Return [X, Y] of the center of cell containing provided text 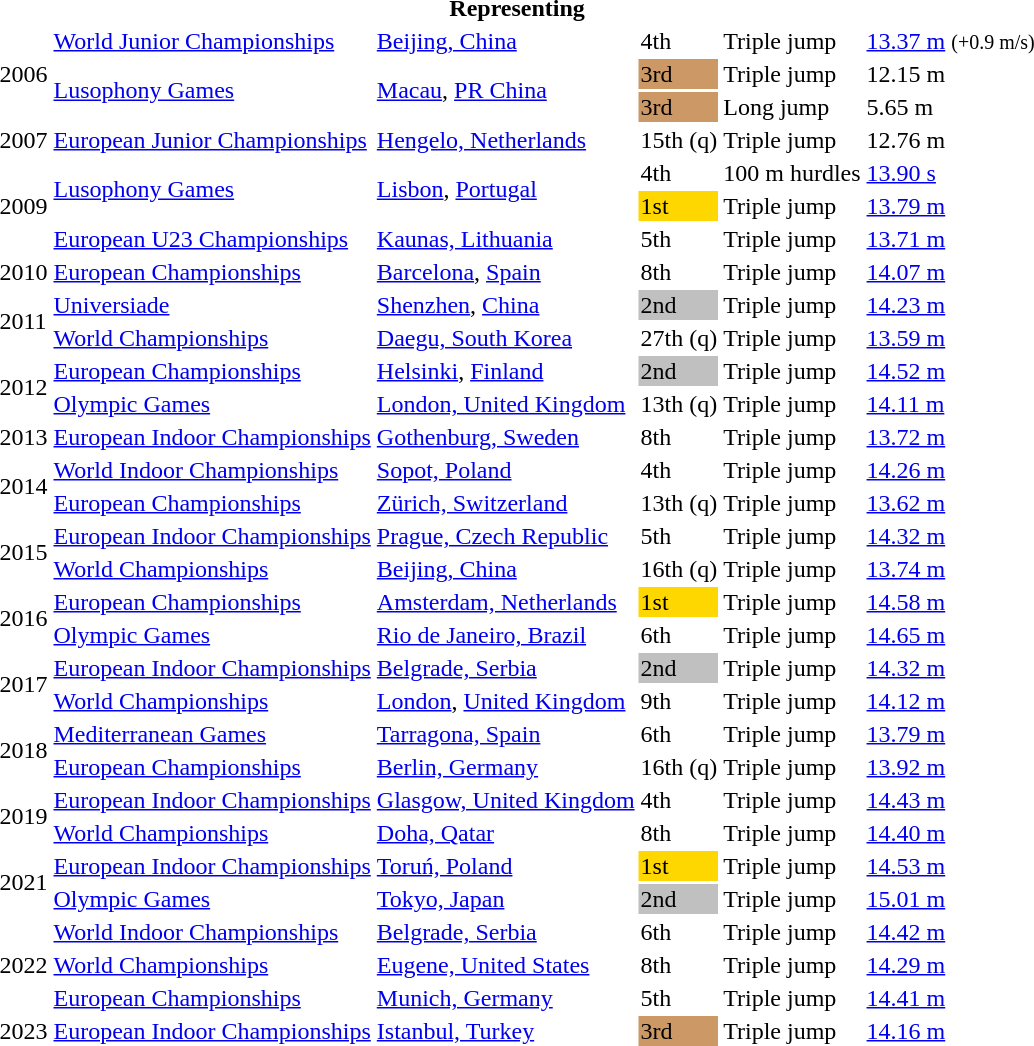
Sopot, Poland [506, 470]
Eugene, United States [506, 965]
European U23 Championships [212, 239]
Hengelo, Netherlands [506, 140]
European Junior Championships [212, 140]
Zürich, Switzerland [506, 503]
Daegu, South Korea [506, 338]
Tokyo, Japan [506, 899]
Toruń, Poland [506, 866]
Mediterranean Games [212, 734]
Amsterdam, Netherlands [506, 602]
Shenzhen, China [506, 305]
9th [679, 701]
Gothenburg, Sweden [506, 437]
Tarragona, Spain [506, 734]
Berlin, Germany [506, 767]
Doha, Qatar [506, 833]
Kaunas, Lithuania [506, 239]
World Junior Championships [212, 41]
Lisbon, Portugal [506, 190]
Prague, Czech Republic [506, 536]
100 m hurdles [792, 173]
Helsinki, Finland [506, 371]
15th (q) [679, 140]
Glasgow, United Kingdom [506, 800]
Barcelona, Spain [506, 272]
Munich, Germany [506, 998]
Macau, PR China [506, 90]
Rio de Janeiro, Brazil [506, 635]
Long jump [792, 107]
27th (q) [679, 338]
Istanbul, Turkey [506, 1031]
Universiade [212, 305]
